Return the [X, Y] coordinate for the center point of the cell that contains the specified text.  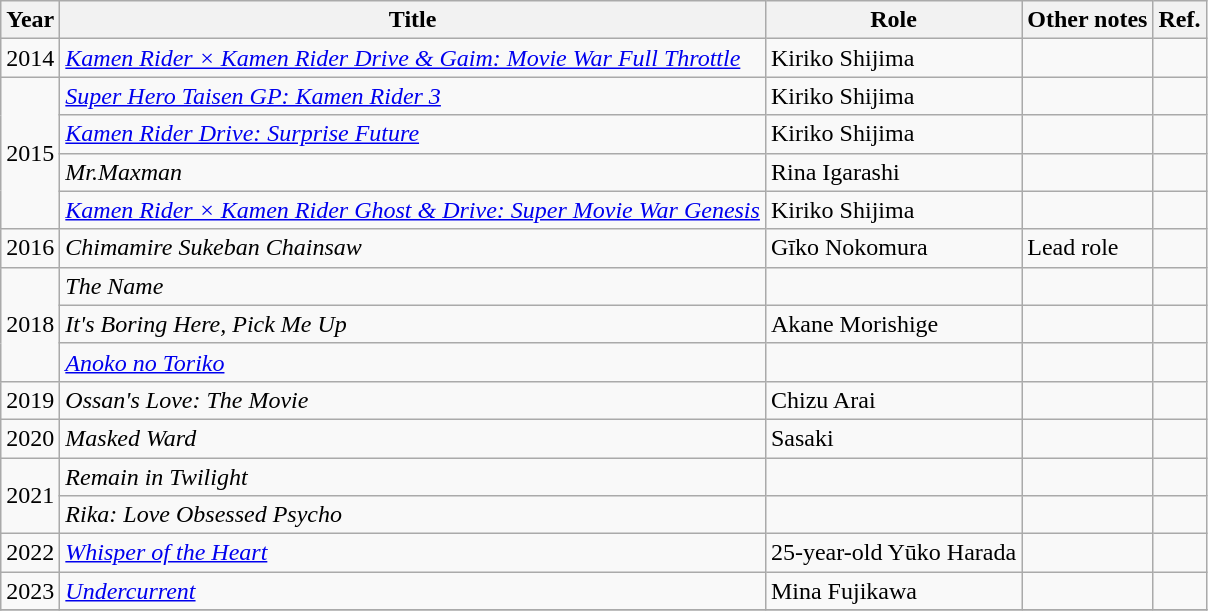
Role [893, 20]
Kamen Rider × Kamen Rider Drive & Gaim: Movie War Full Throttle [413, 58]
Remain in Twilight [413, 477]
2016 [30, 248]
Year [30, 20]
2022 [30, 553]
Masked Ward [413, 438]
Gīko Nokomura [893, 248]
The Name [413, 286]
Rika: Love Obsessed Psycho [413, 515]
Chimamire Sukeban Chainsaw [413, 248]
Other notes [1088, 20]
25-year-old Yūko Harada [893, 553]
2019 [30, 400]
It's Boring Here, Pick Me Up [413, 324]
Kamen Rider Drive: Surprise Future [413, 134]
Ossan's Love: The Movie [413, 400]
2020 [30, 438]
Chizu Arai [893, 400]
Whisper of the Heart [413, 553]
Lead role [1088, 248]
Mr.Maxman [413, 172]
Mina Fujikawa [893, 591]
2021 [30, 496]
Ref. [1180, 20]
2014 [30, 58]
Kamen Rider × Kamen Rider Ghost & Drive: Super Movie War Genesis [413, 210]
2015 [30, 153]
Rina Igarashi [893, 172]
2023 [30, 591]
Akane Morishige [893, 324]
Title [413, 20]
2018 [30, 324]
Anoko no Toriko [413, 362]
Undercurrent [413, 591]
Super Hero Taisen GP: Kamen Rider 3 [413, 96]
Sasaki [893, 438]
